For the text-containing cell, return its midpoint in [X, Y] coordinate format. 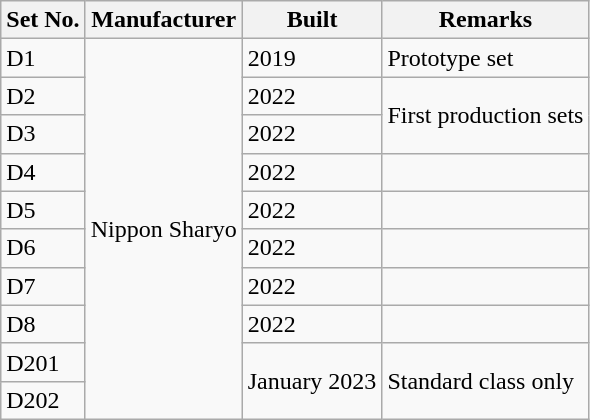
Set No. [43, 20]
Built [312, 20]
First production sets [486, 115]
D8 [43, 324]
Nippon Sharyo [164, 230]
D5 [43, 210]
D1 [43, 58]
D202 [43, 400]
D2 [43, 96]
2019 [312, 58]
D3 [43, 134]
January 2023 [312, 381]
Remarks [486, 20]
Manufacturer [164, 20]
D7 [43, 286]
D6 [43, 248]
Prototype set [486, 58]
D201 [43, 362]
D4 [43, 172]
Standard class only [486, 381]
